From the cell containing the given text, extract its center point as (X, Y) coordinate. 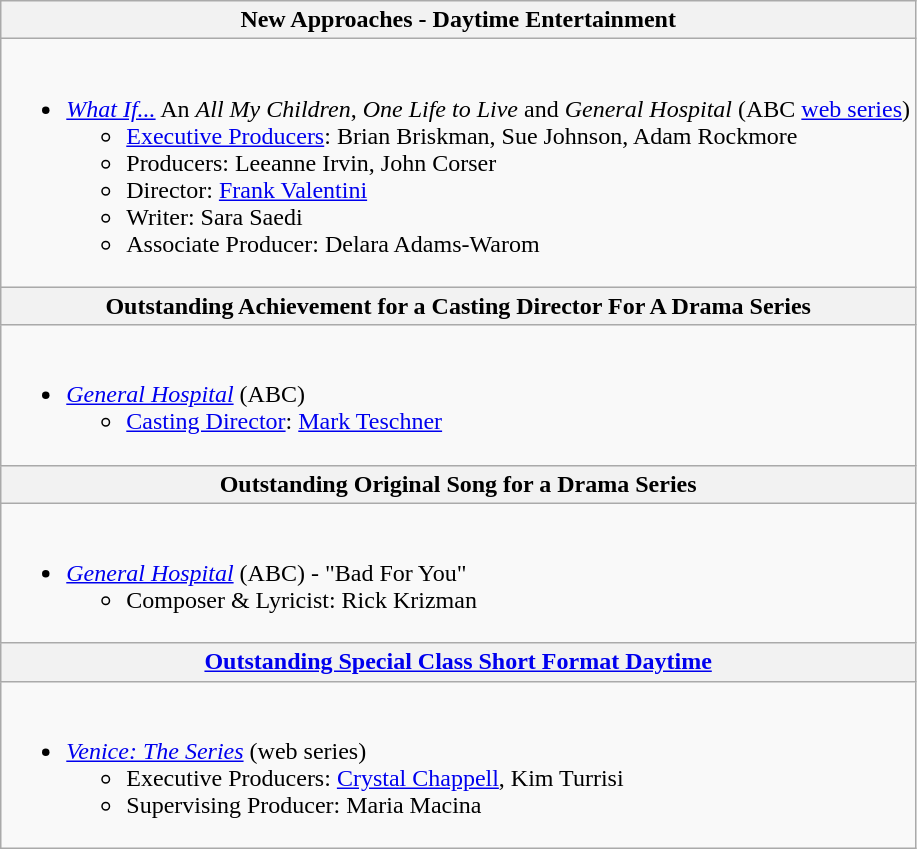
Outstanding Special Class Short Format Daytime (458, 662)
General Hospital (ABC) - "Bad For You"Composer & Lyricist: Rick Krizman (458, 573)
Venice: The Series (web series)Executive Producers: Crystal Chappell, Kim TurrisiSupervising Producer: Maria Macina (458, 764)
Outstanding Original Song for a Drama Series (458, 484)
Outstanding Achievement for a Casting Director For A Drama Series (458, 306)
General Hospital (ABC)Casting Director: Mark Teschner (458, 395)
New Approaches - Daytime Entertainment (458, 20)
